Pinpoint the cell where the given text exists, returning its [X, Y] midpoint coordinate. 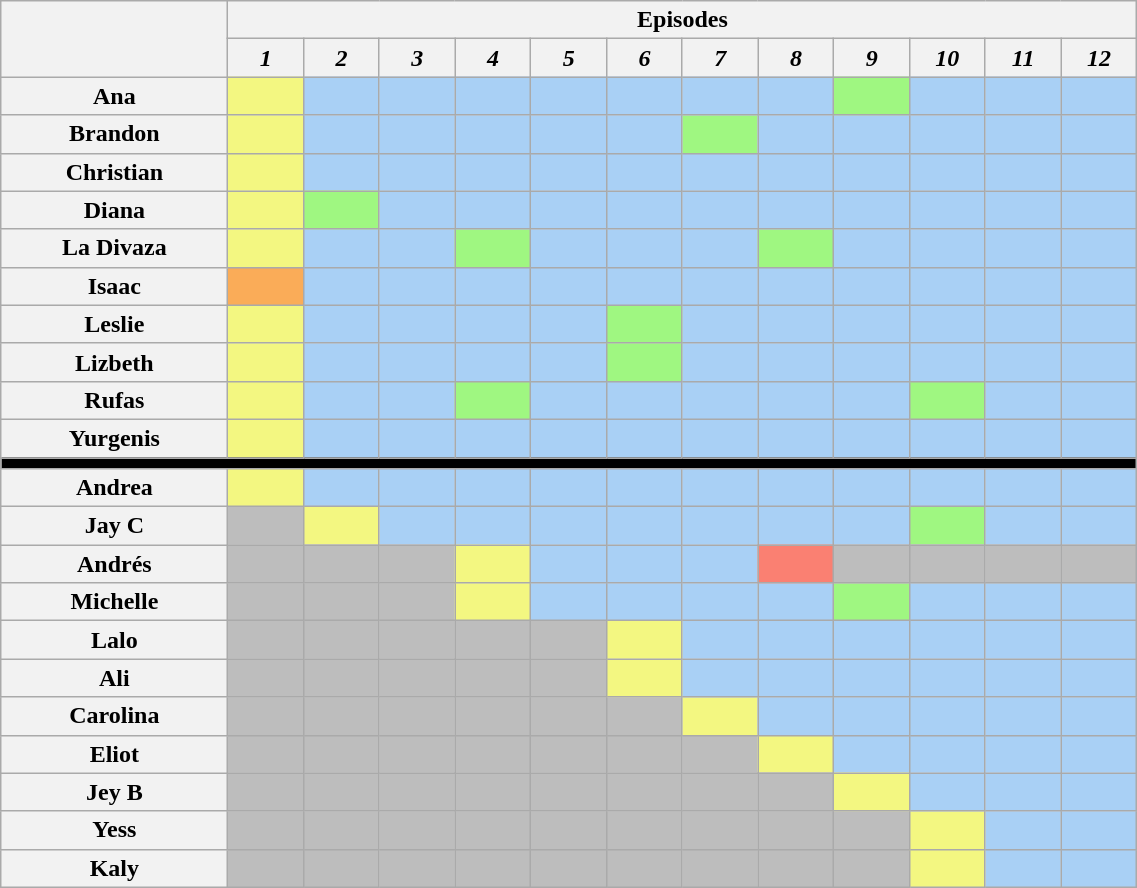
Jey B [114, 792]
Carolina [114, 716]
Jay C [114, 526]
Andrés [114, 564]
1 [266, 58]
La Divaza [114, 248]
Yess [114, 830]
5 [569, 58]
Kaly [114, 868]
2 [342, 58]
Ana [114, 96]
Ali [114, 678]
7 [720, 58]
Christian [114, 172]
Leslie [114, 324]
8 [796, 58]
Yurgenis [114, 438]
11 [1023, 58]
Michelle [114, 602]
Lizbeth [114, 362]
10 [948, 58]
Eliot [114, 754]
12 [1099, 58]
Episodes [682, 20]
6 [645, 58]
Andrea [114, 488]
Lalo [114, 640]
Brandon [114, 134]
9 [872, 58]
Isaac [114, 286]
4 [493, 58]
Rufas [114, 400]
Diana [114, 210]
3 [417, 58]
